For the text-containing cell, return its midpoint in (x, y) coordinate format. 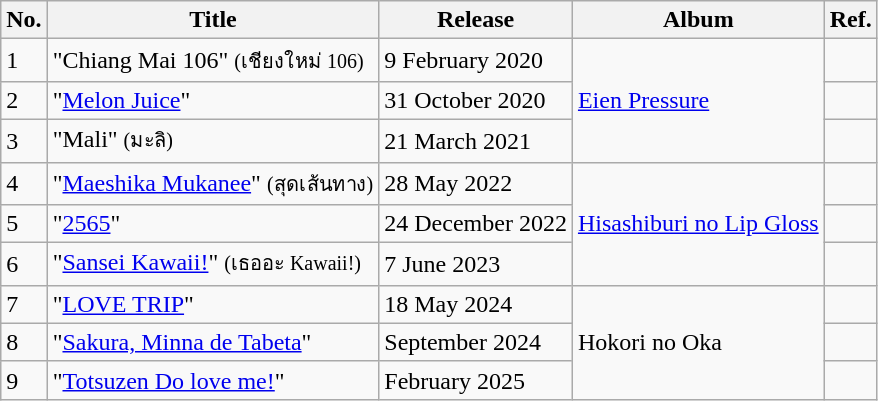
"Mali" (มะลิ) (213, 140)
Eien Pressure (698, 100)
"Totsuzen Do love me!" (213, 380)
"Sakura, Minna de Tabeta" (213, 342)
Title (213, 20)
"Maeshika Mukanee" (สุดเส้นทาง) (213, 184)
"LOVE TRIP" (213, 304)
"2565" (213, 224)
24 December 2022 (476, 224)
"Melon Juice" (213, 100)
February 2025 (476, 380)
28 May 2022 (476, 184)
9 February 2020 (476, 60)
3 (24, 140)
"Sansei Kawaii!" (เธออะ Kawaii!) (213, 264)
4 (24, 184)
31 October 2020 (476, 100)
8 (24, 342)
1 (24, 60)
Hokori no Oka (698, 342)
Ref. (850, 20)
2 (24, 100)
6 (24, 264)
September 2024 (476, 342)
9 (24, 380)
5 (24, 224)
Album (698, 20)
18 May 2024 (476, 304)
Hisashiburi no Lip Gloss (698, 224)
7 June 2023 (476, 264)
Release (476, 20)
No. (24, 20)
"Chiang Mai 106" (เชียงใหม่ 106) (213, 60)
21 March 2021 (476, 140)
7 (24, 304)
